Locate the cell with the specified text and output its [X, Y] center coordinate. 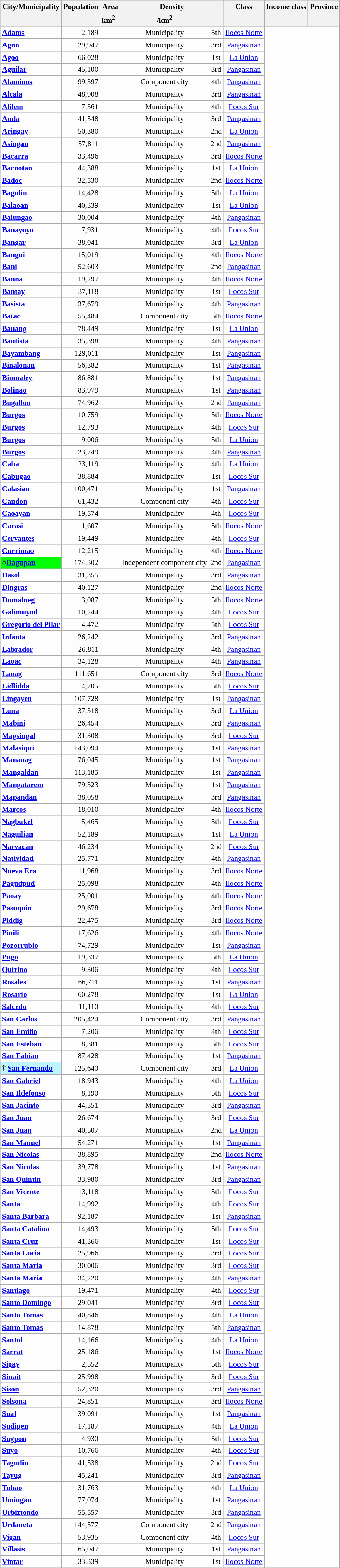
Alaminos [31, 82]
35,398 [81, 341]
111,651 [81, 674]
14,878 [81, 1327]
14,493 [81, 1229]
Carasi [31, 526]
1,607 [81, 526]
Dumalneg [31, 600]
Mabini [31, 723]
107,728 [81, 699]
Alcala [31, 94]
65,047 [81, 1549]
Bugallon [31, 403]
Nagbukel [31, 822]
Santa Cruz [31, 1241]
17,187 [81, 1426]
40,846 [81, 1315]
52,189 [81, 834]
26,811 [81, 649]
25,186 [81, 1352]
Umingan [31, 1500]
66,711 [81, 982]
Sigay [31, 1364]
19,471 [81, 1290]
37,318 [81, 711]
4,930 [81, 1439]
10,759 [81, 415]
32,530 [81, 181]
7,206 [81, 1031]
Sarrat [31, 1352]
Agoo [31, 57]
129,011 [81, 353]
Manaoag [31, 760]
Area [110, 6]
Laoag [31, 674]
Bacarra [31, 156]
76,045 [81, 760]
56,382 [81, 366]
Urdaneta [31, 1525]
10,766 [81, 1451]
19,297 [81, 279]
Independent component city [165, 563]
8,190 [81, 1093]
San Fabian [31, 1056]
Galimuyod [31, 612]
Aguilar [31, 70]
San Gabriel [31, 1081]
Basista [31, 304]
Bagulin [31, 193]
74,962 [81, 403]
Calasiao [31, 489]
† San Fernando [31, 1069]
Population [81, 6]
Alilem [31, 107]
41,366 [81, 1241]
23,749 [81, 452]
Pagudpud [31, 884]
25,998 [81, 1377]
92,187 [81, 1217]
19,337 [81, 957]
Bayambang [31, 353]
Salcedo [31, 1007]
Pugo [31, 957]
San Carlos [31, 1019]
Solsona [31, 1402]
205,424 [81, 1019]
5,465 [81, 822]
33,980 [81, 1180]
31,355 [81, 575]
14,992 [81, 1204]
San Jacinto [31, 1106]
29,041 [81, 1303]
26,454 [81, 723]
25,966 [81, 1253]
Batac [31, 316]
31,308 [81, 736]
11,110 [81, 1007]
Quirino [31, 970]
Vigan [31, 1537]
55,484 [81, 316]
Tagudin [31, 1463]
Bani [31, 267]
Binmaley [31, 378]
City/Municipality [31, 6]
86,881 [81, 378]
^Dagupan [31, 563]
66,028 [81, 57]
Laoac [31, 661]
Binalonan [31, 366]
52,320 [81, 1389]
Balungao [31, 218]
8,381 [81, 1044]
Caba [31, 464]
Labrador [31, 649]
39,778 [81, 1167]
14,428 [81, 193]
San Esteban [31, 1044]
33,496 [81, 156]
33,339 [81, 1562]
Lingayen [31, 699]
Pozorrubio [31, 945]
Adams [31, 33]
Sinait [31, 1377]
Natividad [31, 859]
San Vicente [31, 1192]
Bangar [31, 242]
Sugpon [31, 1439]
13,118 [81, 1192]
12,793 [81, 427]
Currimao [31, 551]
Santiago [31, 1290]
38,884 [81, 477]
Sual [31, 1414]
37,679 [81, 304]
26,242 [81, 637]
Rosario [31, 994]
17,626 [81, 933]
29,678 [81, 908]
Villasis [31, 1549]
San Manuel [31, 1143]
Tubao [31, 1488]
44,351 [81, 1106]
9,006 [81, 440]
41,548 [81, 119]
km2 [108, 19]
26,674 [81, 1118]
46,234 [81, 847]
14,166 [81, 1340]
40,127 [81, 588]
Dingras [31, 588]
Vintar [31, 1562]
15,019 [81, 255]
San Emilio [31, 1031]
Agno [31, 45]
34,220 [81, 1278]
45,241 [81, 1476]
19,574 [81, 514]
Infanta [31, 637]
2,189 [81, 33]
60,278 [81, 994]
25,098 [81, 884]
3,087 [81, 600]
38,058 [81, 797]
9,306 [81, 970]
2,552 [81, 1364]
Aringay [31, 132]
7,931 [81, 230]
25,771 [81, 859]
11,968 [81, 871]
Mangatarem [31, 785]
99,397 [81, 82]
San Ildefonso [31, 1093]
Naguilian [31, 834]
50,380 [81, 132]
54,271 [81, 1143]
23,119 [81, 464]
Candon [31, 501]
10,244 [81, 612]
Paoay [31, 896]
34,128 [81, 661]
Banayoyo [31, 230]
7,361 [81, 107]
Santa Lucia [31, 1253]
Bautista [31, 341]
Luna [31, 711]
57,811 [81, 144]
144,577 [81, 1525]
55,557 [81, 1513]
Marcos [31, 810]
30,006 [81, 1266]
Anda [31, 119]
19,449 [81, 538]
Santa [31, 1204]
Caoayan [31, 514]
Sison [31, 1389]
Piddig [31, 921]
Cervantes [31, 538]
Density [172, 6]
79,323 [81, 785]
Bolinao [31, 390]
40,339 [81, 205]
Cabugao [31, 477]
Bangui [31, 255]
87,428 [81, 1056]
Bacnotan [31, 168]
Santol [31, 1340]
Tayug [31, 1476]
125,640 [81, 1069]
Malasiqui [31, 748]
61,432 [81, 501]
Gregorio del Pilar [31, 625]
4,705 [81, 686]
Magsingal [31, 736]
143,094 [81, 748]
45,100 [81, 70]
Province [324, 6]
Mangaldan [31, 773]
77,074 [81, 1500]
/km2 [165, 19]
30,004 [81, 218]
Santa Barbara [31, 1217]
174,302 [81, 563]
San Quintin [31, 1180]
22,475 [81, 921]
53,935 [81, 1537]
Bauang [31, 329]
29,947 [81, 45]
Asingan [31, 144]
Bantay [31, 292]
44,388 [81, 168]
52,603 [81, 267]
78,449 [81, 329]
Rosales [31, 982]
38,895 [81, 1155]
Income class [286, 6]
113,185 [81, 773]
Santa Catalina [31, 1229]
Balaoan [31, 205]
12,215 [81, 551]
25,001 [81, 896]
Urbiztondo [31, 1513]
Banna [31, 279]
38,041 [81, 242]
100,471 [81, 489]
Nueva Era [31, 871]
Lidlidda [31, 686]
Santo Domingo [31, 1303]
31,763 [81, 1488]
Class [243, 6]
Badoc [31, 181]
4,472 [81, 625]
Dasol [31, 575]
Narvacan [31, 847]
24,851 [81, 1402]
48,908 [81, 94]
83,979 [81, 390]
Suyo [31, 1451]
Mapandan [31, 797]
40,507 [81, 1130]
Sudipen [31, 1426]
18,943 [81, 1081]
74,729 [81, 945]
Pinili [31, 933]
18,010 [81, 810]
Pasuquin [31, 908]
41,538 [81, 1463]
39,091 [81, 1414]
37,118 [81, 292]
